Find where the given text appears and provide that cell's center as [X, Y] coordinate. 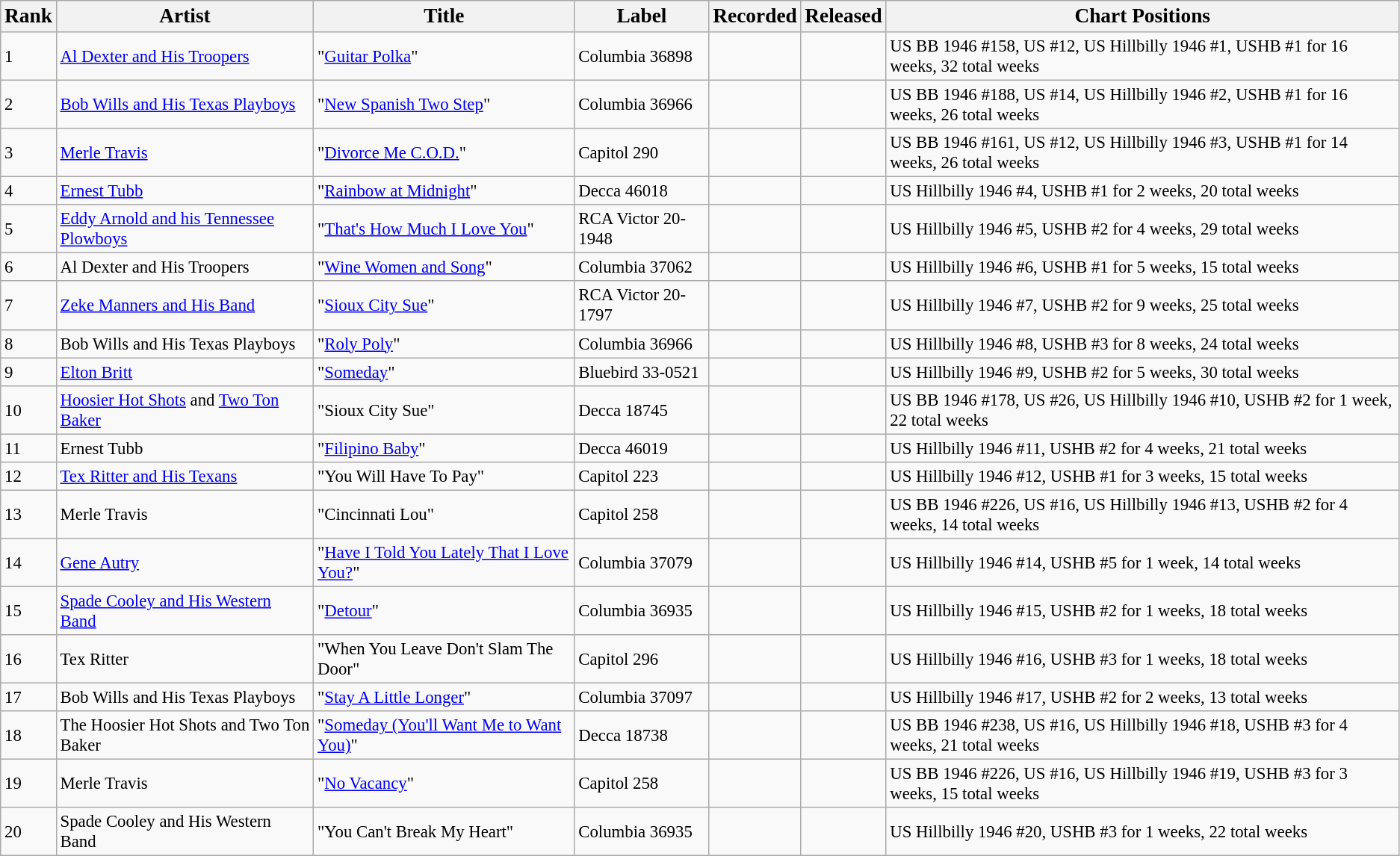
Zeke Manners and His Band [185, 306]
Released [843, 16]
US BB 1946 #238, US #16, US Hillbilly 1946 #18, USHB #3 for 4 weeks, 21 total weeks [1143, 735]
17 [28, 698]
Bluebird 33-0521 [642, 372]
US Hillbilly 1946 #11, USHB #2 for 4 weeks, 21 total weeks [1143, 448]
US BB 1946 #188, US #14, US Hillbilly 1946 #2, USHB #1 for 16 weeks, 26 total weeks [1143, 105]
US BB 1946 #178, US #26, US Hillbilly 1946 #10, USHB #2 for 1 week, 22 total weeks [1143, 409]
3 [28, 152]
10 [28, 409]
"You Will Have To Pay" [444, 477]
6 [28, 267]
4 [28, 191]
Columbia 36898 [642, 57]
15 [28, 611]
"Have I Told You Lately That I Love You?" [444, 563]
"Filipino Baby" [444, 448]
US BB 1946 #158, US #12, US Hillbilly 1946 #1, USHB #1 for 16 weeks, 32 total weeks [1143, 57]
2 [28, 105]
Capitol 290 [642, 152]
"Detour" [444, 611]
Tex Ritter and His Texans [185, 477]
Rank [28, 16]
"That's How Much I Love You" [444, 229]
Decca 18745 [642, 409]
US Hillbilly 1946 #12, USHB #1 for 3 weeks, 15 total weeks [1143, 477]
"Divorce Me C.O.D." [444, 152]
Eddy Arnold and his Tennessee Plowboys [185, 229]
Columbia 37097 [642, 698]
"No Vacancy" [444, 784]
1 [28, 57]
"Stay A Little Longer" [444, 698]
"Wine Women and Song" [444, 267]
"Someday" [444, 372]
Capitol 223 [642, 477]
"When You Leave Don't Slam The Door" [444, 659]
Label [642, 16]
18 [28, 735]
US Hillbilly 1946 #7, USHB #2 for 9 weeks, 25 total weeks [1143, 306]
Decca 46018 [642, 191]
"New Spanish Two Step" [444, 105]
RCA Victor 20-1797 [642, 306]
US BB 1946 #226, US #16, US Hillbilly 1946 #13, USHB #2 for 4 weeks, 14 total weeks [1143, 514]
"Guitar Polka" [444, 57]
US Hillbilly 1946 #17, USHB #2 for 2 weeks, 13 total weeks [1143, 698]
Gene Autry [185, 563]
14 [28, 563]
Chart Positions [1143, 16]
"Someday (You'll Want Me to Want You)" [444, 735]
Decca 18738 [642, 735]
"Cincinnati Lou" [444, 514]
13 [28, 514]
US Hillbilly 1946 #6, USHB #1 for 5 weeks, 15 total weeks [1143, 267]
"Roly Poly" [444, 344]
US Hillbilly 1946 #15, USHB #2 for 1 weeks, 18 total weeks [1143, 611]
The Hoosier Hot Shots and Two Ton Baker [185, 735]
19 [28, 784]
Title [444, 16]
8 [28, 344]
RCA Victor 20-1948 [642, 229]
Recorded [755, 16]
5 [28, 229]
Tex Ritter [185, 659]
US BB 1946 #226, US #16, US Hillbilly 1946 #19, USHB #3 for 3 weeks, 15 total weeks [1143, 784]
US Hillbilly 1946 #20, USHB #3 for 1 weeks, 22 total weeks [1143, 832]
US Hillbilly 1946 #14, USHB #5 for 1 week, 14 total weeks [1143, 563]
9 [28, 372]
20 [28, 832]
US Hillbilly 1946 #4, USHB #1 for 2 weeks, 20 total weeks [1143, 191]
Artist [185, 16]
7 [28, 306]
Decca 46019 [642, 448]
US Hillbilly 1946 #8, USHB #3 for 8 weeks, 24 total weeks [1143, 344]
US Hillbilly 1946 #9, USHB #2 for 5 weeks, 30 total weeks [1143, 372]
US Hillbilly 1946 #5, USHB #2 for 4 weeks, 29 total weeks [1143, 229]
Columbia 37079 [642, 563]
12 [28, 477]
Elton Britt [185, 372]
US Hillbilly 1946 #16, USHB #3 for 1 weeks, 18 total weeks [1143, 659]
Hoosier Hot Shots and Two Ton Baker [185, 409]
Columbia 37062 [642, 267]
Capitol 296 [642, 659]
"Rainbow at Midnight" [444, 191]
US BB 1946 #161, US #12, US Hillbilly 1946 #3, USHB #1 for 14 weeks, 26 total weeks [1143, 152]
16 [28, 659]
11 [28, 448]
"You Can't Break My Heart" [444, 832]
